For the text-containing cell, return its midpoint in [X, Y] coordinate format. 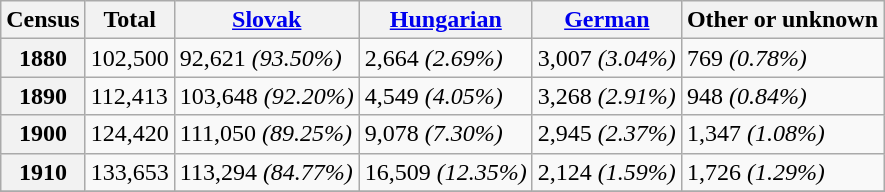
German [606, 20]
1,347 (1.08%) [782, 134]
3,007 (3.04%) [606, 58]
113,294 (84.77%) [266, 172]
124,420 [130, 134]
1890 [43, 96]
2,124 (1.59%) [606, 172]
Slovak [266, 20]
4,549 (4.05%) [446, 96]
Other or unknown [782, 20]
2,664 (2.69%) [446, 58]
Total [130, 20]
948 (0.84%) [782, 96]
111,050 (89.25%) [266, 134]
16,509 (12.35%) [446, 172]
1900 [43, 134]
133,653 [130, 172]
2,945 (2.37%) [606, 134]
112,413 [130, 96]
102,500 [130, 58]
103,648 (92.20%) [266, 96]
769 (0.78%) [782, 58]
1880 [43, 58]
92,621 (93.50%) [266, 58]
Census [43, 20]
9,078 (7.30%) [446, 134]
3,268 (2.91%) [606, 96]
Hungarian [446, 20]
1910 [43, 172]
1,726 (1.29%) [782, 172]
